Search for the cell housing the specified text and yield its [x, y] center coordinate. 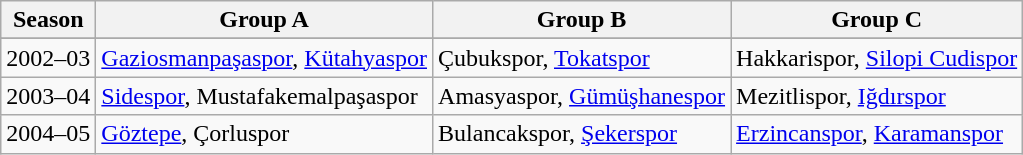
Erzincanspor, Karamanspor [877, 134]
Çubukspor, Tokatspor [582, 58]
Amasyaspor, Gümüşhanespor [582, 96]
2004–05 [48, 134]
Hakkarispor, Silopi Cudispor [877, 58]
Sidespor, Mustafakemalpaşaspor [264, 96]
Göztepe, Çorluspor [264, 134]
Bulancakspor, Şekerspor [582, 134]
Gaziosmanpaşaspor, Kütahyaspor [264, 58]
2003–04 [48, 96]
Group A [264, 20]
Season [48, 20]
Mezitlispor, Iğdırspor [877, 96]
2002–03 [48, 58]
Group C [877, 20]
Group B [582, 20]
